Locate the cell with the specified text and output its (x, y) center coordinate. 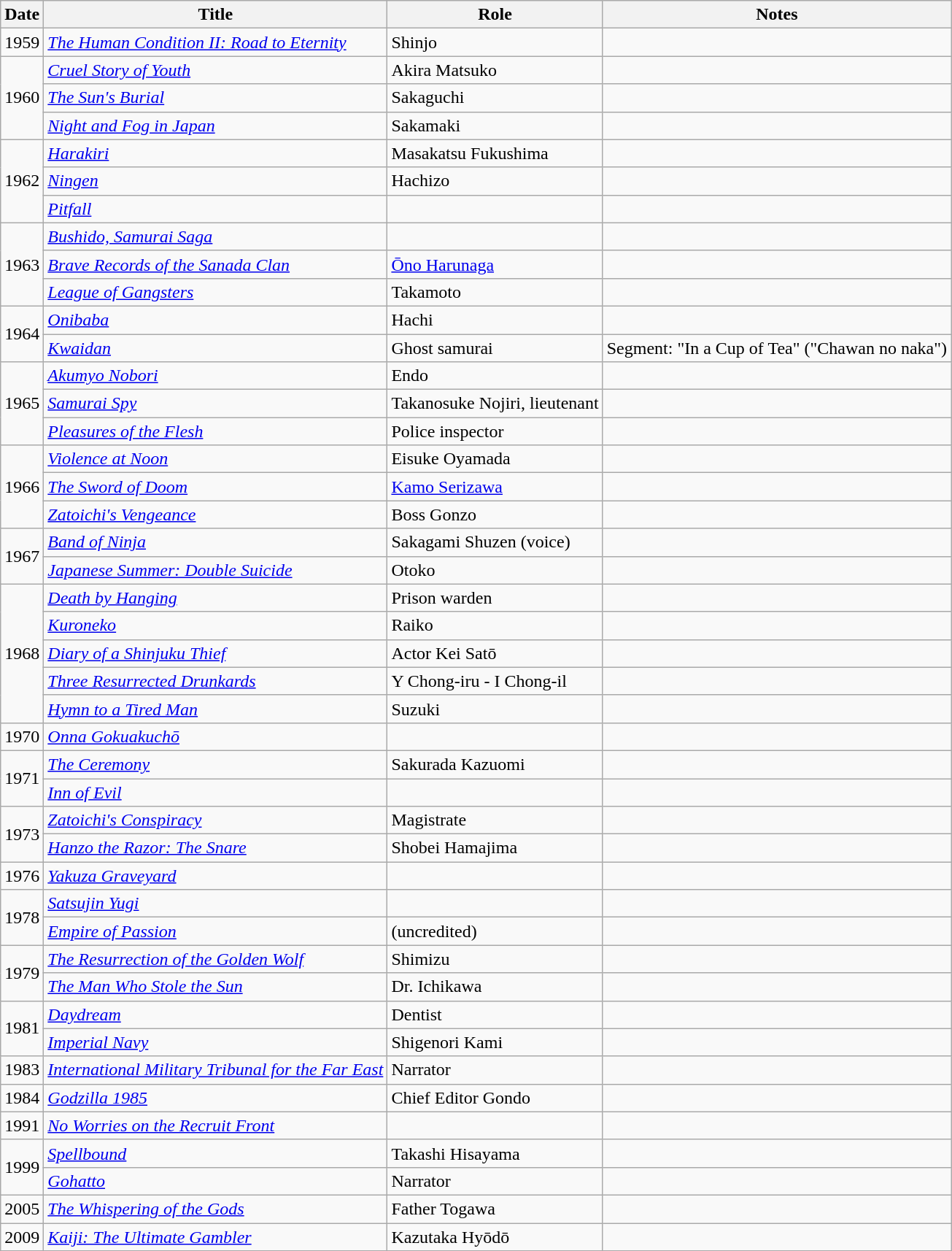
Zatoichi's Vengeance (216, 515)
Shobei Hamajima (495, 848)
Satsujin Yugi (216, 904)
Pitfall (216, 209)
Godzilla 1985 (216, 1098)
Takamoto (495, 292)
Gohatto (216, 1181)
Police inspector (495, 431)
Hymn to a Tired Man (216, 709)
Shinjo (495, 42)
Chief Editor Gondo (495, 1098)
1962 (22, 181)
Endo (495, 376)
Takanosuke Nojiri, lieutenant (495, 404)
2005 (22, 1209)
Ghost samurai (495, 348)
The Whispering of the Gods (216, 1209)
Ōno Harunaga (495, 264)
Shimizu (495, 959)
1965 (22, 404)
Sakagami Shuzen (voice) (495, 542)
Imperial Navy (216, 1042)
2009 (22, 1237)
Hanzo the Razor: The Snare (216, 848)
Diary of a Shinjuku Thief (216, 653)
Samurai Spy (216, 404)
The Human Condition II: Road to Eternity (216, 42)
Date (22, 15)
Kwaidan (216, 348)
Kuroneko (216, 625)
1959 (22, 42)
Role (495, 15)
1983 (22, 1070)
Akumyo Nobori (216, 376)
Kaiji: The Ultimate Gambler (216, 1237)
The Man Who Stole the Sun (216, 987)
Shigenori Kami (495, 1042)
Three Resurrected Drunkards (216, 681)
The Resurrection of the Golden Wolf (216, 959)
Otoko (495, 570)
Hachizo (495, 181)
Inn of Evil (216, 792)
The Sun's Burial (216, 98)
Sakamaki (495, 126)
Brave Records of the Sanada Clan (216, 264)
Eisuke Oyamada (495, 459)
Akira Matsuko (495, 70)
Y Chong-iru - I Chong-il (495, 681)
1960 (22, 98)
Takashi Hisayama (495, 1153)
Kazutaka Hyōdō (495, 1237)
Yakuza Graveyard (216, 876)
No Worries on the Recruit Front (216, 1125)
International Military Tribunal for the Far East (216, 1070)
Dr. Ichikawa (495, 987)
Suzuki (495, 709)
Japanese Summer: Double Suicide (216, 570)
Onna Gokuakuchō (216, 736)
1963 (22, 264)
Zatoichi's Conspiracy (216, 820)
1981 (22, 1028)
Boss Gonzo (495, 515)
Actor Kei Satō (495, 653)
Harakiri (216, 153)
Prison warden (495, 598)
The Sword of Doom (216, 487)
Sakurada Kazuomi (495, 764)
1968 (22, 653)
1984 (22, 1098)
Violence at Noon (216, 459)
Spellbound (216, 1153)
1973 (22, 834)
Pleasures of the Flesh (216, 431)
Notes (776, 15)
Segment: "In a Cup of Tea" ("Chawan no naka") (776, 348)
Hachi (495, 320)
Kamo Serizawa (495, 487)
Night and Fog in Japan (216, 126)
Daydream (216, 1015)
Masakatsu Fukushima (495, 153)
Raiko (495, 625)
Death by Hanging (216, 598)
Sakaguchi (495, 98)
Dentist (495, 1015)
1971 (22, 778)
1966 (22, 487)
1999 (22, 1167)
1991 (22, 1125)
1964 (22, 334)
Magistrate (495, 820)
1970 (22, 736)
Onibaba (216, 320)
Band of Ninja (216, 542)
League of Gangsters (216, 292)
(uncredited) (495, 931)
1978 (22, 917)
1979 (22, 973)
Father Togawa (495, 1209)
The Ceremony (216, 764)
Ningen (216, 181)
1976 (22, 876)
Empire of Passion (216, 931)
Cruel Story of Youth (216, 70)
1967 (22, 556)
Bushido, Samurai Saga (216, 236)
Title (216, 15)
